Locate the cell with the specified text and output its (x, y) center coordinate. 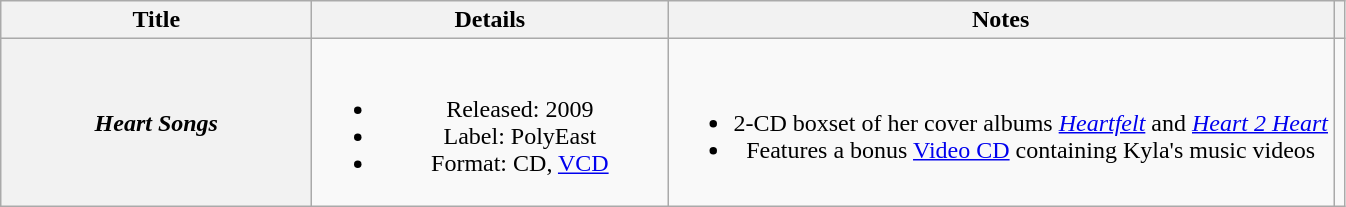
Title (156, 20)
2-CD boxset of her cover albums Heartfelt and Heart 2 HeartFeatures a bonus Video CD containing Kyla's music videos (1001, 122)
Heart Songs (156, 122)
Released: 2009Label: PolyEastFormat: CD, VCD (490, 122)
Notes (1001, 20)
Details (490, 20)
